Pinpoint the cell where the given text exists, returning its (x, y) midpoint coordinate. 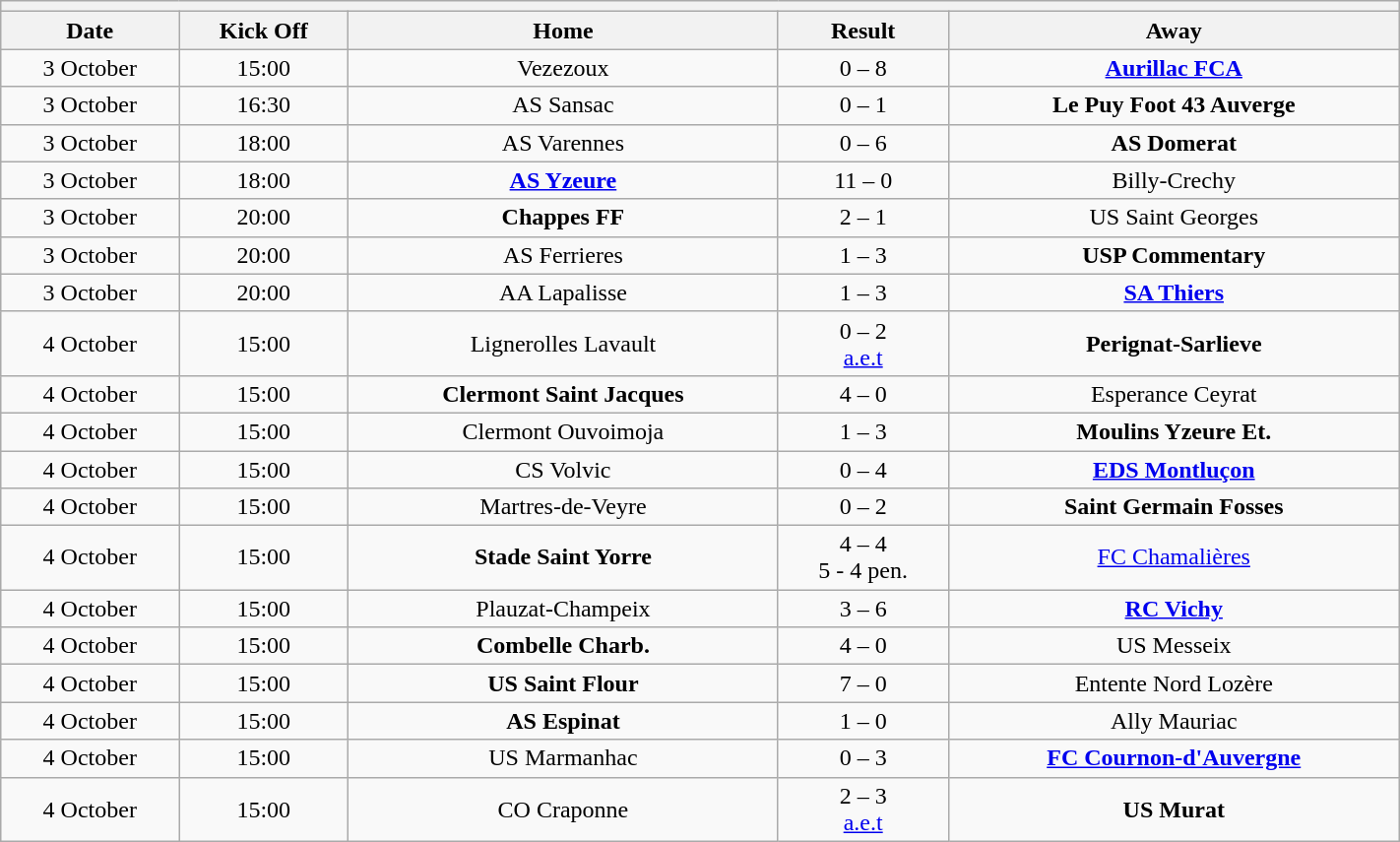
Result (862, 31)
Home (563, 31)
Vezezoux (563, 68)
Martres-de-Veyre (563, 507)
Lignerolles Lavault (563, 343)
Kick Off (264, 31)
11 – 0 (862, 180)
0 – 4 (862, 470)
AS Yzeure (563, 180)
USP Commentary (1174, 255)
3 – 6 (862, 609)
Entente Nord Lozère (1174, 683)
US Marmanhac (563, 758)
Clermont Saint Jacques (563, 394)
2 – 3 a.e.t (862, 810)
AS Espinat (563, 721)
Combelle Charb. (563, 646)
AS Ferrieres (563, 255)
FC Cournon-d'Auvergne (1174, 758)
US Messeix (1174, 646)
SA Thiers (1174, 292)
AS Domerat (1174, 143)
0 – 3 (862, 758)
EDS Montluçon (1174, 470)
Aurillac FCA (1174, 68)
Away (1174, 31)
Billy-Crechy (1174, 180)
FC Chamalières (1174, 557)
Chappes FF (563, 218)
Date (91, 31)
US Saint Georges (1174, 218)
Esperance Ceyrat (1174, 394)
0 – 2 (862, 507)
16:30 (264, 105)
AS Varennes (563, 143)
0 – 6 (862, 143)
4 – 4 5 - 4 pen. (862, 557)
CO Craponne (563, 810)
0 – 8 (862, 68)
7 – 0 (862, 683)
Ally Mauriac (1174, 721)
0 – 2 a.e.t (862, 343)
0 – 1 (862, 105)
1 – 0 (862, 721)
AA Lapalisse (563, 292)
Le Puy Foot 43 Auverge (1174, 105)
2 – 1 (862, 218)
CS Volvic (563, 470)
Clermont Ouvoimoja (563, 431)
US Saint Flour (563, 683)
Perignat-Sarlieve (1174, 343)
Stade Saint Yorre (563, 557)
Plauzat-Champeix (563, 609)
Moulins Yzeure Et. (1174, 431)
Saint Germain Fosses (1174, 507)
RC Vichy (1174, 609)
US Murat (1174, 810)
AS Sansac (563, 105)
